Find where the given text appears and provide that cell's center as (x, y) coordinate. 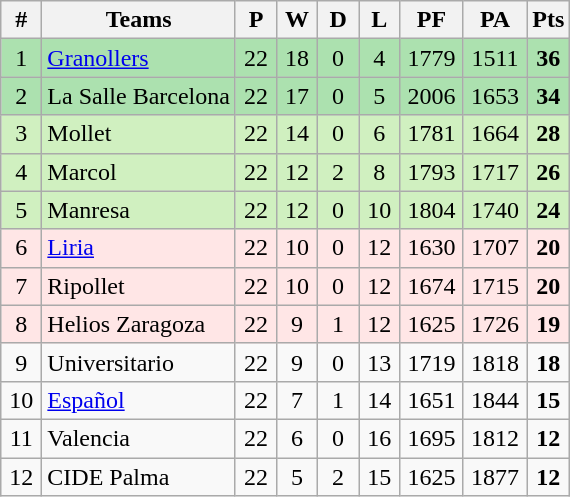
1781 (432, 134)
1793 (432, 172)
Manresa (139, 210)
1674 (432, 286)
26 (548, 172)
L (380, 20)
16 (380, 438)
1812 (495, 438)
Liria (139, 248)
Valencia (139, 438)
1715 (495, 286)
1818 (495, 362)
CIDE Palma (139, 477)
Marcol (139, 172)
Ripollet (139, 286)
Granollers (139, 58)
Teams (139, 20)
PA (495, 20)
1844 (495, 400)
19 (548, 324)
PF (432, 20)
W (298, 20)
2006 (432, 96)
1651 (432, 400)
11 (22, 438)
17 (298, 96)
Universitario (139, 362)
1740 (495, 210)
1779 (432, 58)
Mollet (139, 134)
1511 (495, 58)
1695 (432, 438)
La Salle Barcelona (139, 96)
1653 (495, 96)
24 (548, 210)
D (338, 20)
1726 (495, 324)
1719 (432, 362)
Helios Zaragoza (139, 324)
P (256, 20)
1877 (495, 477)
Pts (548, 20)
34 (548, 96)
28 (548, 134)
# (22, 20)
36 (548, 58)
1707 (495, 248)
1630 (432, 248)
1804 (432, 210)
13 (380, 362)
Español (139, 400)
1717 (495, 172)
3 (22, 134)
1664 (495, 134)
